Detect which cell encompasses the target text, then output its (X, Y) center coordinate. 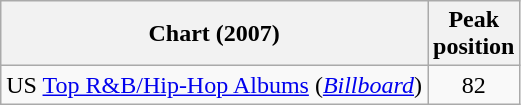
82 (474, 85)
US Top R&B/Hip-Hop Albums (Billboard) (214, 85)
Peakposition (474, 34)
Chart (2007) (214, 34)
